Extract the (X, Y) coordinate from the center of the cell holding the provided text.  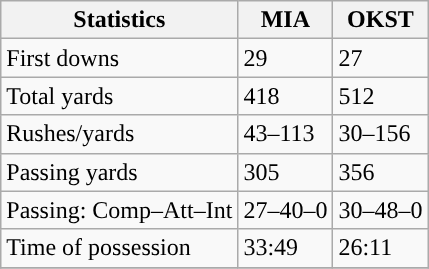
43–113 (286, 134)
26:11 (380, 248)
MIA (286, 20)
27–40–0 (286, 210)
Time of possession (120, 248)
Total yards (120, 96)
27 (380, 58)
305 (286, 172)
33:49 (286, 248)
First downs (120, 58)
Statistics (120, 20)
356 (380, 172)
Passing yards (120, 172)
512 (380, 96)
418 (286, 96)
Rushes/yards (120, 134)
OKST (380, 20)
30–156 (380, 134)
29 (286, 58)
Passing: Comp–Att–Int (120, 210)
30–48–0 (380, 210)
